Detect which cell encompasses the target text, then output its (x, y) center coordinate. 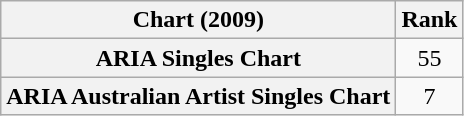
Rank (430, 20)
Chart (2009) (198, 20)
7 (430, 96)
55 (430, 58)
ARIA Australian Artist Singles Chart (198, 96)
ARIA Singles Chart (198, 58)
